Capture the cell that displays the provided text and extract its (X, Y) central coordinate. 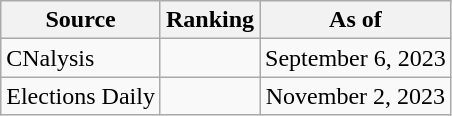
Elections Daily (81, 96)
As of (356, 20)
CNalysis (81, 58)
Source (81, 20)
September 6, 2023 (356, 58)
November 2, 2023 (356, 96)
Ranking (210, 20)
